Return the (x, y) coordinate for the center point of the cell that contains the specified text.  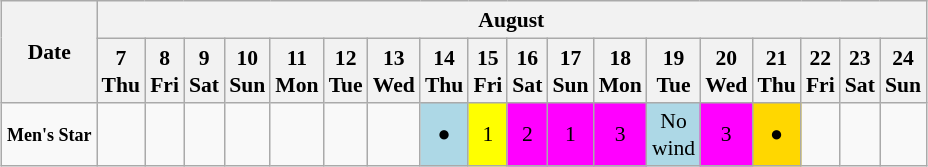
Men's Star (50, 134)
22Fri (820, 70)
13Wed (394, 70)
Date (50, 52)
18Mon (620, 70)
17Sun (570, 70)
20Wed (726, 70)
12Tue (346, 70)
2 (527, 134)
Nowind (674, 134)
9Sat (204, 70)
16Sat (527, 70)
15Fri (488, 70)
19Tue (674, 70)
8Fri (164, 70)
24Sun (903, 70)
21Thu (776, 70)
23Sat (860, 70)
7Thu (122, 70)
August (512, 20)
11Mon (296, 70)
10Sun (247, 70)
14Thu (444, 70)
